Capture the cell that displays the provided text and extract its (x, y) central coordinate. 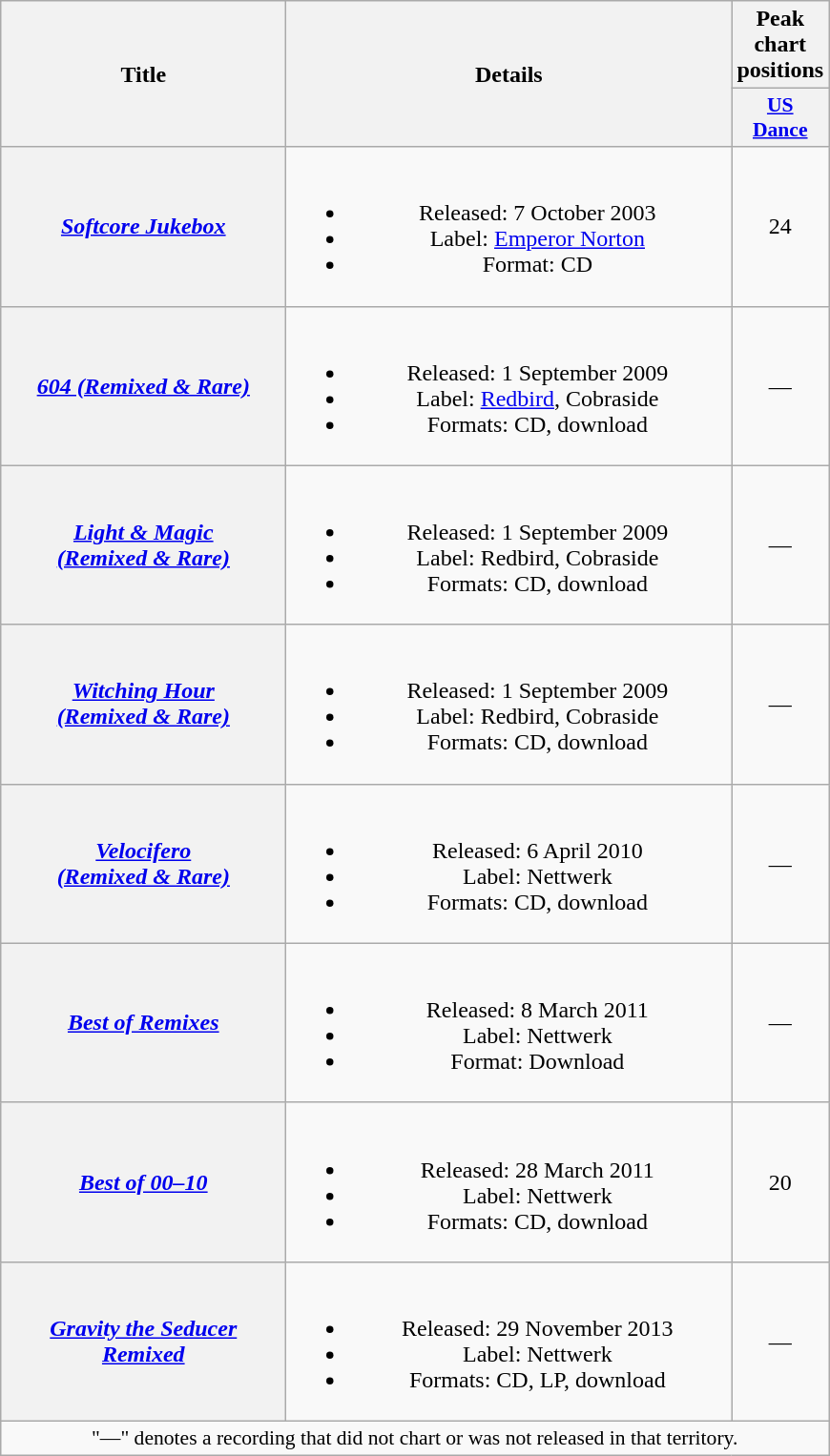
USDance (780, 118)
20 (780, 1182)
Released: 28 March 2011Label: NettwerkFormats: CD, download (509, 1182)
Softcore Jukebox (143, 227)
Best of 00–10 (143, 1182)
Released: 29 November 2013Label: NettwerkFormats: CD, LP, download (509, 1341)
Title (143, 74)
Best of Remixes (143, 1022)
Light & Magic(Remixed & Rare) (143, 545)
Witching Hour(Remixed & Rare) (143, 704)
Peak chart positions (780, 45)
"—" denotes a recording that did not chart or was not released in that territory. (415, 1438)
Released: 6 April 2010Label: NettwerkFormats: CD, download (509, 864)
604 (Remixed & Rare) (143, 385)
Released: 7 October 2003Label: Emperor NortonFormat: CD (509, 227)
Details (509, 74)
Gravity the Seducer Remixed (143, 1341)
24 (780, 227)
Velocifero(Remixed & Rare) (143, 864)
Released: 8 March 2011Label: NettwerkFormat: Download (509, 1022)
